Detect which cell encompasses the target text, then output its [x, y] center coordinate. 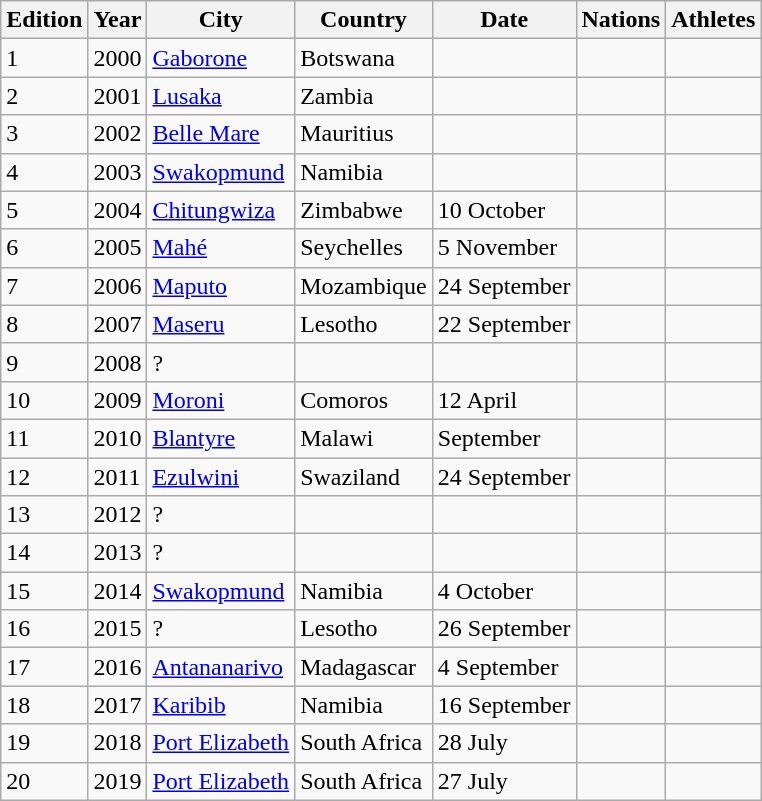
11 [44, 438]
2000 [118, 58]
12 April [504, 400]
Year [118, 20]
Blantyre [221, 438]
1 [44, 58]
2005 [118, 248]
Mauritius [364, 134]
6 [44, 248]
5 [44, 210]
City [221, 20]
4 [44, 172]
Chitungwiza [221, 210]
3 [44, 134]
16 September [504, 705]
Athletes [714, 20]
2018 [118, 743]
2012 [118, 515]
2013 [118, 553]
2007 [118, 324]
2006 [118, 286]
2017 [118, 705]
Zimbabwe [364, 210]
Zambia [364, 96]
Mahé [221, 248]
19 [44, 743]
Moroni [221, 400]
Swaziland [364, 477]
Seychelles [364, 248]
2008 [118, 362]
7 [44, 286]
Belle Mare [221, 134]
17 [44, 667]
2009 [118, 400]
Antananarivo [221, 667]
28 July [504, 743]
Gaborone [221, 58]
Edition [44, 20]
26 September [504, 629]
Mozambique [364, 286]
Maputo [221, 286]
2016 [118, 667]
18 [44, 705]
22 September [504, 324]
Comoros [364, 400]
2 [44, 96]
10 [44, 400]
20 [44, 781]
2011 [118, 477]
Date [504, 20]
2002 [118, 134]
Ezulwini [221, 477]
2010 [118, 438]
Country [364, 20]
5 November [504, 248]
8 [44, 324]
2014 [118, 591]
14 [44, 553]
10 October [504, 210]
4 October [504, 591]
15 [44, 591]
2003 [118, 172]
Madagascar [364, 667]
16 [44, 629]
2015 [118, 629]
Malawi [364, 438]
Maseru [221, 324]
2001 [118, 96]
September [504, 438]
Karibib [221, 705]
13 [44, 515]
9 [44, 362]
4 September [504, 667]
12 [44, 477]
2004 [118, 210]
27 July [504, 781]
Nations [621, 20]
2019 [118, 781]
Lusaka [221, 96]
Botswana [364, 58]
